Return the (X, Y) coordinate for the center point of the cell that contains the specified text.  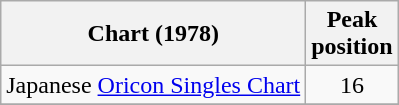
Peakposition (352, 34)
Chart (1978) (154, 34)
Japanese Oricon Singles Chart (154, 85)
16 (352, 85)
